Pinpoint the cell where the given text exists, returning its (x, y) midpoint coordinate. 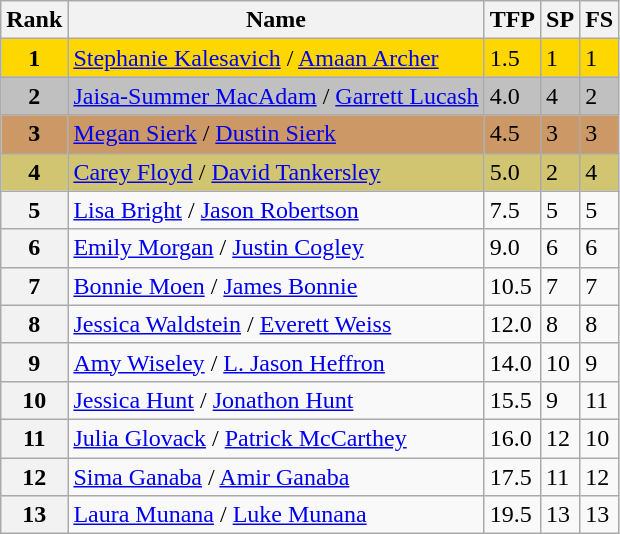
Name (276, 20)
Jaisa-Summer MacAdam / Garrett Lucash (276, 96)
Julia Glovack / Patrick McCarthey (276, 438)
Jessica Hunt / Jonathon Hunt (276, 400)
Laura Munana / Luke Munana (276, 515)
14.0 (512, 362)
4.5 (512, 134)
12.0 (512, 324)
FS (600, 20)
Carey Floyd / David Tankersley (276, 172)
Stephanie Kalesavich / Amaan Archer (276, 58)
19.5 (512, 515)
10.5 (512, 286)
5.0 (512, 172)
15.5 (512, 400)
Amy Wiseley / L. Jason Heffron (276, 362)
Jessica Waldstein / Everett Weiss (276, 324)
Rank (34, 20)
9.0 (512, 248)
16.0 (512, 438)
Megan Sierk / Dustin Sierk (276, 134)
Emily Morgan / Justin Cogley (276, 248)
17.5 (512, 477)
1.5 (512, 58)
SP (560, 20)
Sima Ganaba / Amir Ganaba (276, 477)
Bonnie Moen / James Bonnie (276, 286)
TFP (512, 20)
7.5 (512, 210)
4.0 (512, 96)
Lisa Bright / Jason Robertson (276, 210)
